Locate the cell with the specified text and output its (X, Y) center coordinate. 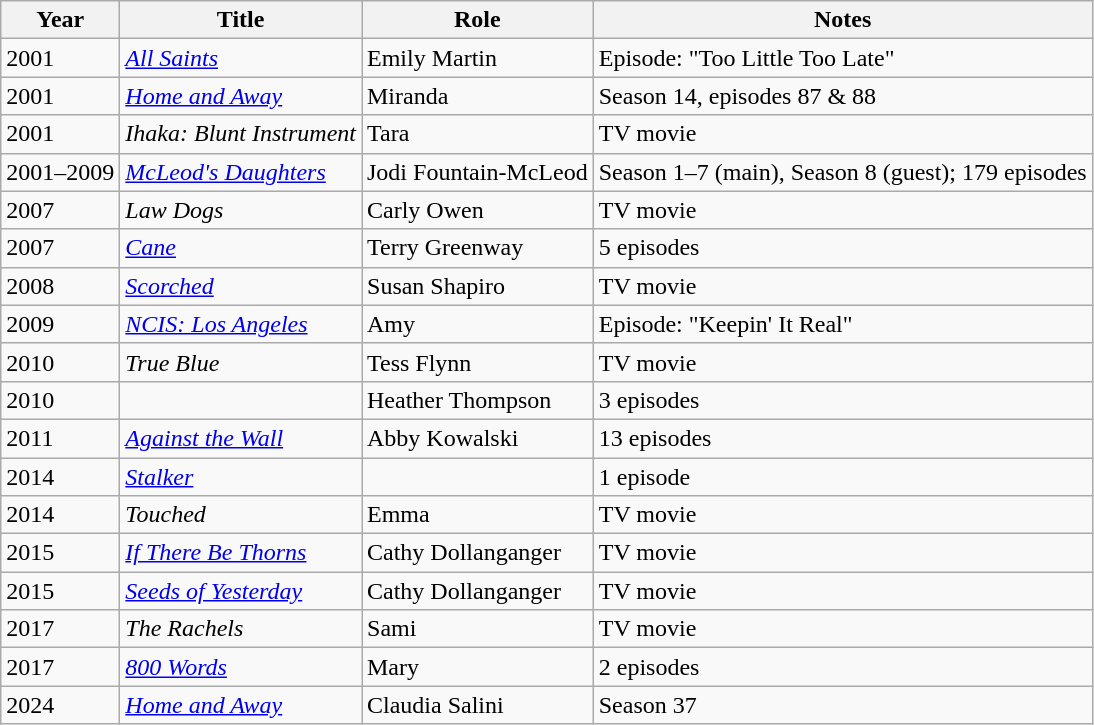
Season 14, episodes 87 & 88 (842, 96)
2 episodes (842, 667)
Terry Greenway (478, 248)
Episode: "Too Little Too Late" (842, 58)
2001–2009 (60, 172)
Ihaka: Blunt Instrument (241, 134)
5 episodes (842, 248)
3 episodes (842, 400)
Emily Martin (478, 58)
NCIS: Los Angeles (241, 324)
Stalker (241, 477)
800 Words (241, 667)
2008 (60, 286)
Year (60, 20)
13 episodes (842, 438)
Tess Flynn (478, 362)
Mary (478, 667)
Scorched (241, 286)
Emma (478, 515)
1 episode (842, 477)
Episode: "Keepin' It Real" (842, 324)
Claudia Salini (478, 705)
Jodi Fountain-McLeod (478, 172)
Against the Wall (241, 438)
Amy (478, 324)
Law Dogs (241, 210)
Susan Shapiro (478, 286)
Miranda (478, 96)
Cane (241, 248)
2024 (60, 705)
Season 1–7 (main), Season 8 (guest); 179 episodes (842, 172)
Notes (842, 20)
Heather Thompson (478, 400)
Seeds of Yesterday (241, 591)
Tara (478, 134)
2011 (60, 438)
The Rachels (241, 629)
Role (478, 20)
Sami (478, 629)
Carly Owen (478, 210)
If There Be Thorns (241, 553)
Season 37 (842, 705)
Touched (241, 515)
McLeod's Daughters (241, 172)
Title (241, 20)
2009 (60, 324)
True Blue (241, 362)
All Saints (241, 58)
Abby Kowalski (478, 438)
